Find where the given text appears and provide that cell's center as (X, Y) coordinate. 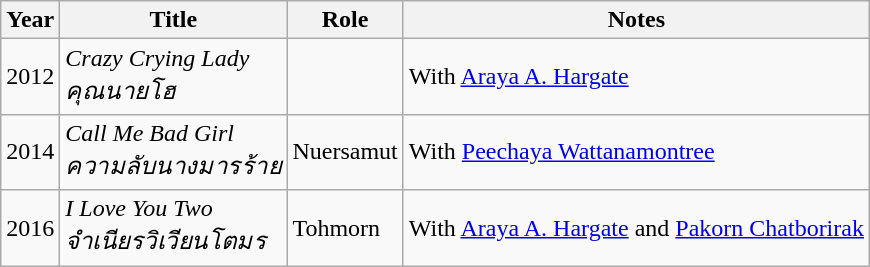
I Love You Twoจำเนียรวิเวียนโตมร (174, 228)
2014 (30, 152)
Crazy Crying Ladyคุณนายโฮ (174, 77)
Call Me Bad Girlความลับนางมารร้าย (174, 152)
Tohmorn (345, 228)
Notes (636, 20)
With Peechaya Wattanamontree (636, 152)
Nuersamut (345, 152)
2012 (30, 77)
2016 (30, 228)
Title (174, 20)
With Araya A. Hargate and Pakorn Chatborirak (636, 228)
Role (345, 20)
Year (30, 20)
With Araya A. Hargate (636, 77)
